Output the [X, Y] coordinate of the center of the cell containing the given text.  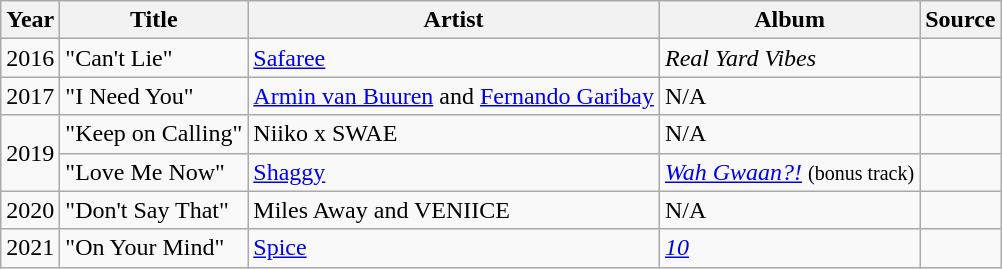
Spice [454, 248]
10 [789, 248]
"Can't Lie" [154, 58]
Safaree [454, 58]
Niiko x SWAE [454, 134]
Title [154, 20]
Year [30, 20]
Shaggy [454, 172]
2019 [30, 153]
2017 [30, 96]
2016 [30, 58]
Miles Away and VENIICE [454, 210]
2020 [30, 210]
2021 [30, 248]
"On Your Mind" [154, 248]
"I Need You" [154, 96]
Source [960, 20]
Artist [454, 20]
"Keep on Calling" [154, 134]
Armin van Buuren and Fernando Garibay [454, 96]
"Love Me Now" [154, 172]
Album [789, 20]
"Don't Say That" [154, 210]
Wah Gwaan?! (bonus track) [789, 172]
Real Yard Vibes [789, 58]
